Detect which cell encompasses the target text, then output its [x, y] center coordinate. 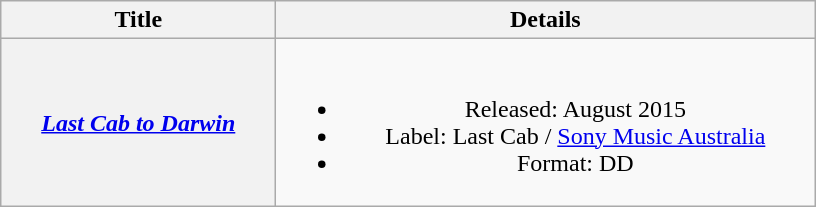
Last Cab to Darwin [138, 122]
Details [546, 20]
Title [138, 20]
Released: August 2015Label: Last Cab / Sony Music AustraliaFormat: DD [546, 122]
